Return the [X, Y] coordinate for the center point of the cell that contains the specified text.  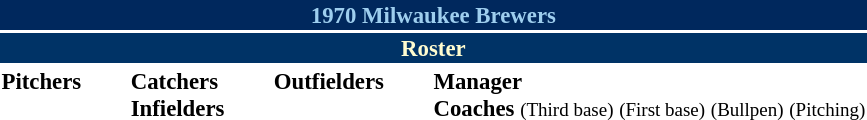
1970 Milwaukee Brewers [434, 15]
Roster [434, 48]
